Search for the cell housing the specified text and yield its [X, Y] center coordinate. 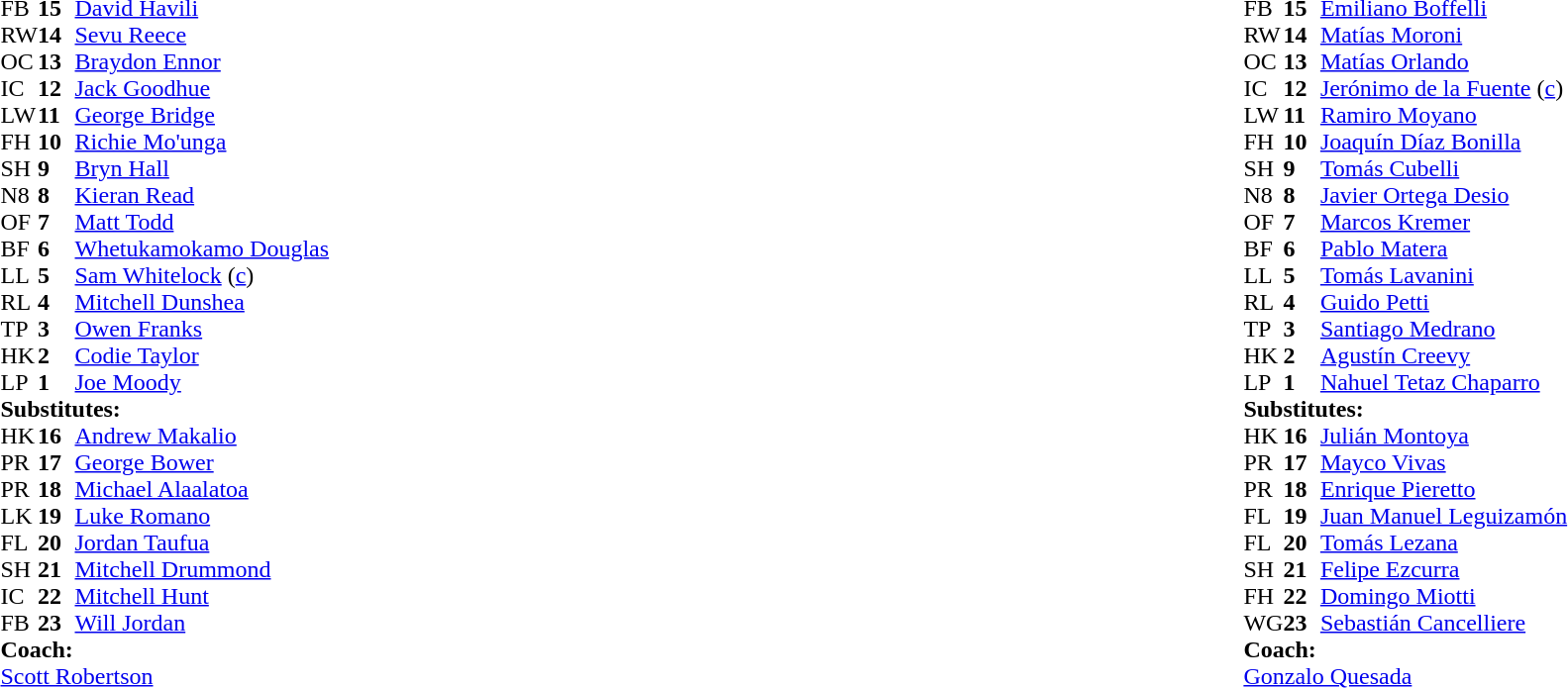
Jerónimo de la Fuente (c) [1444, 89]
Sam Whitelock (c) [202, 275]
Mitchell Dunshea [202, 303]
Tomás Cubelli [1444, 168]
Joaquín Díaz Bonilla [1444, 143]
Marcos Kremer [1444, 222]
Richie Mo'unga [202, 143]
Javier Ortega Desio [1444, 196]
George Bower [202, 463]
Mitchell Drummond [202, 570]
FB [19, 624]
Andrew Makalio [202, 436]
Tomás Lavanini [1444, 275]
Sebastián Cancelliere [1444, 624]
Matt Todd [202, 222]
Enrique Pieretto [1444, 489]
Domingo Miotti [1444, 596]
Felipe Ezcurra [1444, 570]
Michael Alaalatoa [202, 489]
Owen Franks [202, 329]
Joe Moody [202, 382]
Braydon Ennor [202, 61]
Mayco Vivas [1444, 463]
Juan Manuel Leguizamón [1444, 517]
Guido Petti [1444, 303]
Jack Goodhue [202, 89]
George Bridge [202, 115]
Tomás Lezana [1444, 542]
LK [19, 517]
Nahuel Tetaz Chaparro [1444, 382]
WG [1263, 624]
Whetukamokamo Douglas [202, 249]
Luke Romano [202, 517]
Matías Orlando [1444, 61]
Sevu Reece [202, 36]
Jordan Taufua [202, 542]
Santiago Medrano [1444, 329]
Codie Taylor [202, 356]
Pablo Matera [1444, 249]
Agustín Creevy [1444, 356]
Mitchell Hunt [202, 596]
Kieran Read [202, 196]
Will Jordan [202, 624]
Bryn Hall [202, 168]
Ramiro Moyano [1444, 115]
Julián Montoya [1444, 436]
Matías Moroni [1444, 36]
